Capture the cell that displays the provided text and extract its (x, y) central coordinate. 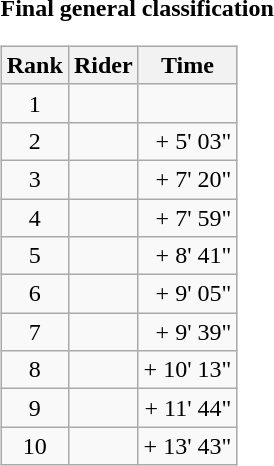
+ 8' 41" (188, 256)
+ 13' 43" (188, 446)
10 (34, 446)
7 (34, 332)
+ 10' 13" (188, 370)
4 (34, 217)
Time (188, 65)
+ 7' 20" (188, 179)
8 (34, 370)
Rider (103, 65)
Rank (34, 65)
+ 9' 05" (188, 294)
9 (34, 408)
2 (34, 141)
+ 5' 03" (188, 141)
+ 9' 39" (188, 332)
5 (34, 256)
+ 7' 59" (188, 217)
3 (34, 179)
+ 11' 44" (188, 408)
6 (34, 294)
1 (34, 103)
